Determine the [x, y] coordinate at the center of the cell enclosing the given text.  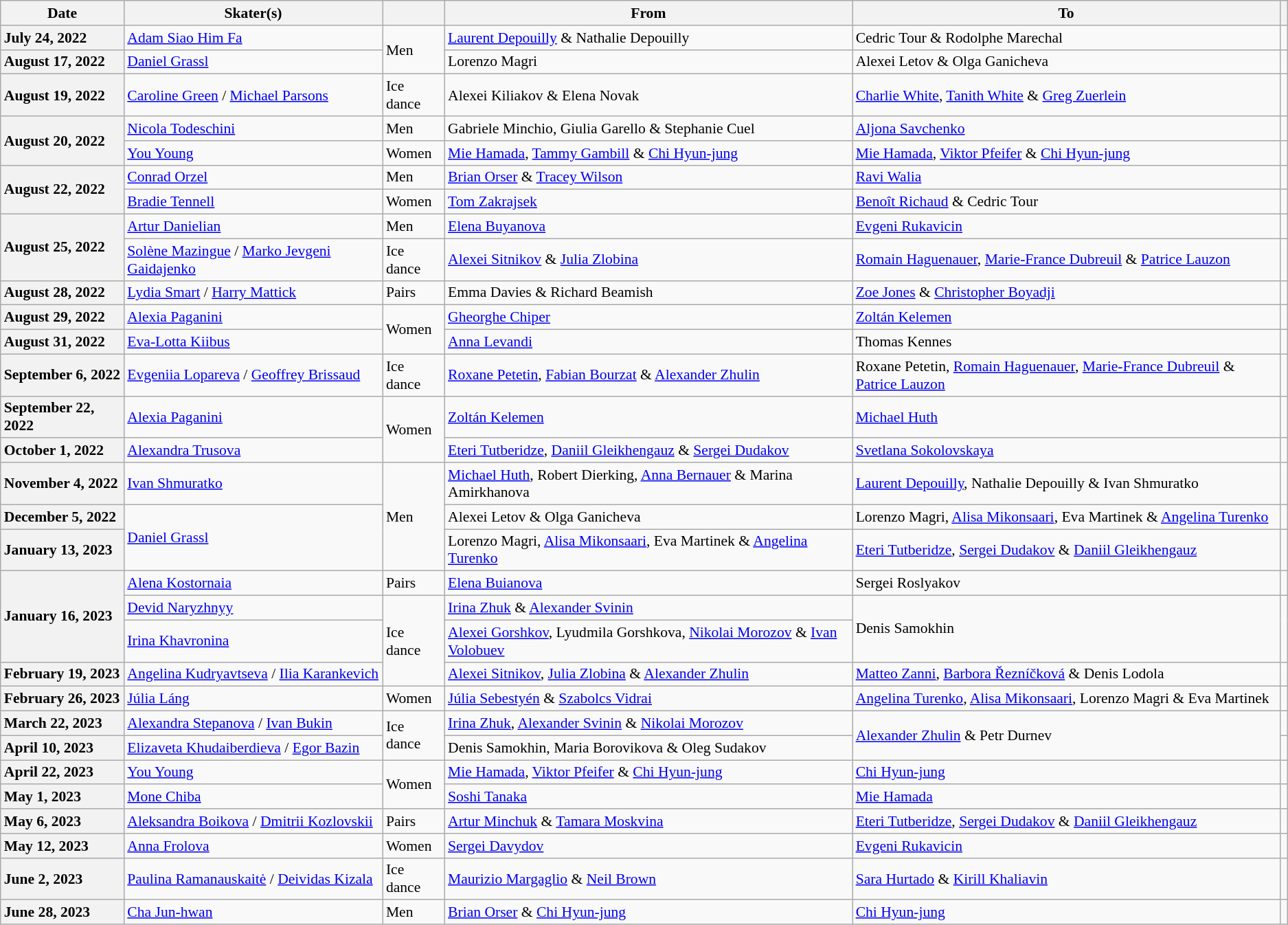
September 22, 2022 [63, 416]
Laurent Depouilly, Nathalie Depouilly & Ivan Shmuratko [1066, 484]
Aleksandra Boikova / Dmitrii Kozlovskii [253, 821]
Michael Huth [1066, 416]
May 6, 2023 [63, 821]
Svetlana Sokolovskaya [1066, 451]
Anna Levandi [648, 342]
August 29, 2022 [63, 317]
Date [63, 13]
July 24, 2022 [63, 38]
Adam Siao Him Fa [253, 38]
Caroline Green / Michael Parsons [253, 95]
February 19, 2023 [63, 674]
Gabriele Minchio, Giulia Garello & Stephanie Cuel [648, 129]
May 1, 2023 [63, 797]
From [648, 13]
Soshi Tanaka [648, 797]
Mie Hamada [1066, 797]
Skater(s) [253, 13]
Cedric Tour & Rodolphe Marechal [1066, 38]
Alexandra Stepanova / Ivan Bukin [253, 724]
Denis Samokhin, Maria Borovikova & Oleg Sudakov [648, 748]
March 22, 2023 [63, 724]
Alexandra Trusova [253, 451]
May 12, 2023 [63, 846]
August 28, 2022 [63, 293]
November 4, 2022 [63, 484]
Lorenzo Magri [648, 62]
August 19, 2022 [63, 95]
Bradie Tennell [253, 202]
Brian Orser & Tracey Wilson [648, 177]
Nicola Todeschini [253, 129]
Sergei Davydov [648, 846]
Sara Hurtado & Kirill Khaliavin [1066, 878]
Romain Haguenauer, Marie-France Dubreuil & Patrice Lauzon [1066, 260]
June 2, 2023 [63, 878]
Aljona Savchenko [1066, 129]
December 5, 2022 [63, 517]
Evgeniia Lopareva / Geoffrey Brissaud [253, 375]
Cha Jun-hwan [253, 913]
To [1066, 13]
Sergei Roslyakov [1066, 583]
Paulina Ramanauskaitė / Deividas Kizala [253, 878]
Eva-Lotta Kiibus [253, 342]
Roxane Petetin, Romain Haguenauer, Marie-France Dubreuil & Patrice Lauzon [1066, 375]
Mie Hamada, Tammy Gambill & Chi Hyun-jung [648, 153]
Anna Frolova [253, 846]
Thomas Kennes [1066, 342]
Artur Danielian [253, 227]
Angelina Turenko, Alisa Mikonsaari, Lorenzo Magri & Eva Martinek [1066, 699]
August 22, 2022 [63, 190]
Emma Davies & Richard Beamish [648, 293]
June 28, 2023 [63, 913]
Brian Orser & Chi Hyun-jung [648, 913]
Mone Chiba [253, 797]
August 20, 2022 [63, 140]
February 26, 2023 [63, 699]
Ivan Shmuratko [253, 484]
August 25, 2022 [63, 247]
Tom Zakrajsek [648, 202]
Alexei Sitnikov, Julia Zlobina & Alexander Zhulin [648, 674]
Elena Buianova [648, 583]
Laurent Depouilly & Nathalie Depouilly [648, 38]
Matteo Zanni, Barbora Řezníčková & Denis Lodola [1066, 674]
Irina Khavronina [253, 640]
Charlie White, Tanith White & Greg Zuerlein [1066, 95]
Angelina Kudryavtseva / Ilia Karankevich [253, 674]
Devid Naryzhnyy [253, 608]
January 16, 2023 [63, 616]
Irina Zhuk, Alexander Svinin & Nikolai Morozov [648, 724]
Alexei Sitnikov & Julia Zlobina [648, 260]
October 1, 2022 [63, 451]
Alexander Zhulin & Petr Durnev [1066, 735]
Denis Samokhin [1066, 629]
August 31, 2022 [63, 342]
Irina Zhuk & Alexander Svinin [648, 608]
Gheorghe Chiper [648, 317]
April 22, 2023 [63, 772]
Júlia Láng [253, 699]
Alexei Kiliakov & Elena Novak [648, 95]
Zoe Jones & Christopher Boyadji [1066, 293]
Alena Kostornaia [253, 583]
Elena Buyanova [648, 227]
Roxane Petetin, Fabian Bourzat & Alexander Zhulin [648, 375]
Lydia Smart / Harry Mattick [253, 293]
Elizaveta Khudaiberdieva / Egor Bazin [253, 748]
Júlia Sebestyén & Szabolcs Vidrai [648, 699]
April 10, 2023 [63, 748]
January 13, 2023 [63, 550]
Alexei Gorshkov, Lyudmila Gorshkova, Nikolai Morozov & Ivan Volobuev [648, 640]
Benoît Richaud & Cedric Tour [1066, 202]
Conrad Orzel [253, 177]
Eteri Tutberidze, Daniil Gleikhengauz & Sergei Dudakov [648, 451]
Michael Huth, Robert Dierking, Anna Bernauer & Marina Amirkhanova [648, 484]
September 6, 2022 [63, 375]
Artur Minchuk & Tamara Moskvina [648, 821]
August 17, 2022 [63, 62]
Solène Mazingue / Marko Jevgeni Gaidajenko [253, 260]
Ravi Walia [1066, 177]
Maurizio Margaglio & Neil Brown [648, 878]
